Pinpoint the cell where the given text exists, returning its (X, Y) midpoint coordinate. 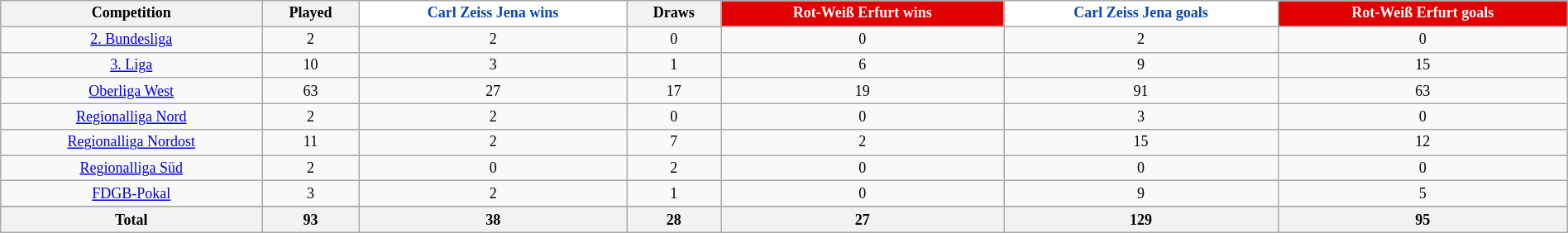
Carl Zeiss Jena goals (1141, 13)
Regionalliga Nord (131, 116)
7 (674, 142)
38 (493, 220)
12 (1422, 142)
Rot-Weiß Erfurt wins (863, 13)
93 (311, 220)
95 (1422, 220)
Carl Zeiss Jena wins (493, 13)
17 (674, 91)
91 (1141, 91)
Rot-Weiß Erfurt goals (1422, 13)
FDGB-Pokal (131, 193)
28 (674, 220)
129 (1141, 220)
5 (1422, 193)
3. Liga (131, 64)
Regionalliga Nordost (131, 142)
Oberliga West (131, 91)
Regionalliga Süd (131, 169)
Competition (131, 13)
11 (311, 142)
2. Bundesliga (131, 40)
Total (131, 220)
10 (311, 64)
19 (863, 91)
6 (863, 64)
Played (311, 13)
Draws (674, 13)
